Locate the cell with the specified text and output its [X, Y] center coordinate. 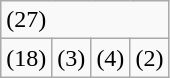
(2) [150, 58]
(3) [72, 58]
(27) [85, 20]
(4) [110, 58]
(18) [26, 58]
